From the cell containing the given text, extract its center point as (X, Y) coordinate. 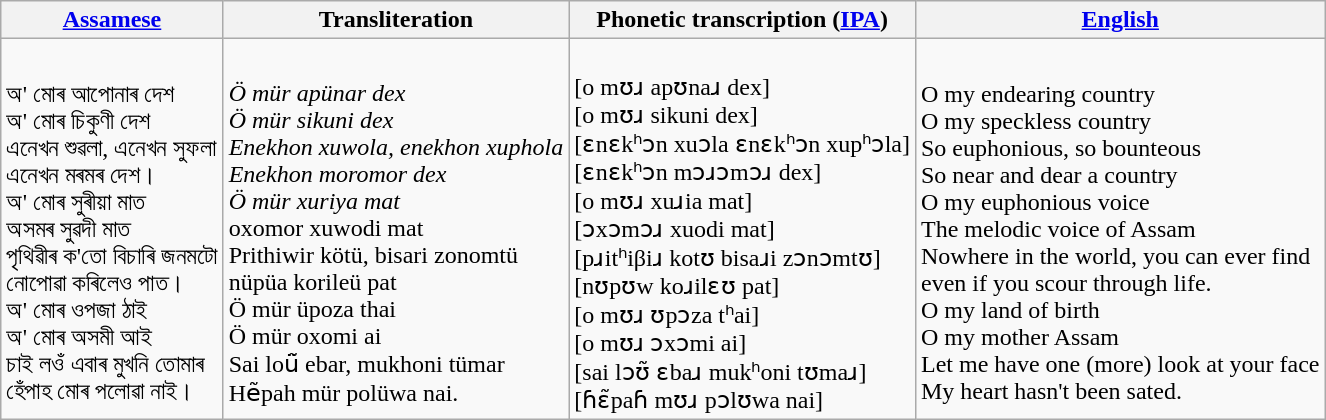
English (1120, 20)
Phonetic transcription (IPA) (742, 20)
Transliteration (396, 20)
Assamese (112, 20)
